Find where the given text appears and provide that cell's center as [x, y] coordinate. 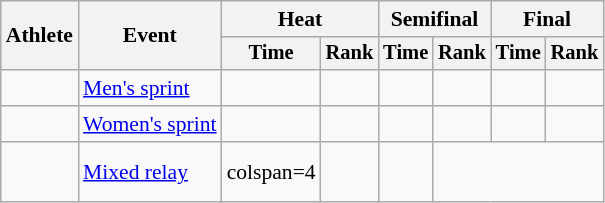
Men's sprint [150, 88]
Athlete [40, 36]
Mixed relay [150, 172]
Semifinal [434, 19]
colspan=4 [272, 172]
Final [547, 19]
Event [150, 36]
Heat [300, 19]
Women's sprint [150, 124]
